Output the (x, y) coordinate of the center of the cell containing the given text.  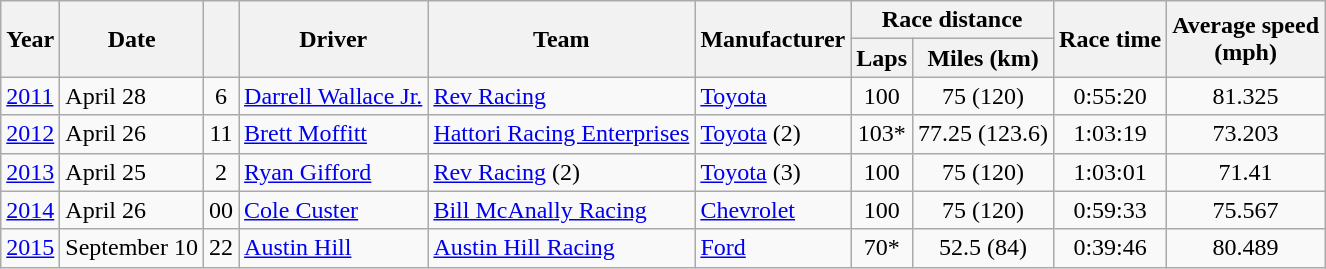
Austin Hill (334, 248)
77.25 (123.6) (984, 134)
Year (30, 39)
22 (222, 248)
Team (562, 39)
Chevrolet (773, 210)
103* (882, 134)
00 (222, 210)
6 (222, 96)
Race time (1110, 39)
Darrell Wallace Jr. (334, 96)
Race distance (952, 20)
Cole Custer (334, 210)
Toyota (2) (773, 134)
Rev Racing (562, 96)
Date (132, 39)
2011 (30, 96)
2015 (30, 248)
81.325 (1246, 96)
2 (222, 172)
11 (222, 134)
0:55:20 (1110, 96)
73.203 (1246, 134)
Driver (334, 39)
Toyota (3) (773, 172)
71.41 (1246, 172)
Miles (km) (984, 58)
Ryan Gifford (334, 172)
April 28 (132, 96)
2012 (30, 134)
70* (882, 248)
Manufacturer (773, 39)
Bill McAnally Racing (562, 210)
Laps (882, 58)
0:39:46 (1110, 248)
75.567 (1246, 210)
1:03:19 (1110, 134)
September 10 (132, 248)
Average speed(mph) (1246, 39)
Austin Hill Racing (562, 248)
0:59:33 (1110, 210)
Hattori Racing Enterprises (562, 134)
Toyota (773, 96)
Rev Racing (2) (562, 172)
2013 (30, 172)
1:03:01 (1110, 172)
April 25 (132, 172)
52.5 (84) (984, 248)
Ford (773, 248)
80.489 (1246, 248)
2014 (30, 210)
Brett Moffitt (334, 134)
